Return (x, y) of the center of cell containing provided text 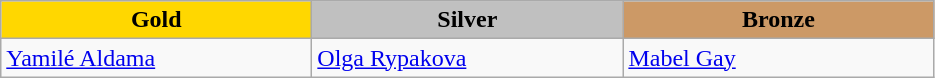
Gold (156, 20)
Olga Rypakova (468, 58)
Yamilé Aldama (156, 58)
Silver (468, 20)
Mabel Gay (778, 58)
Bronze (778, 20)
